From the cell containing the given text, extract its center point as [X, Y] coordinate. 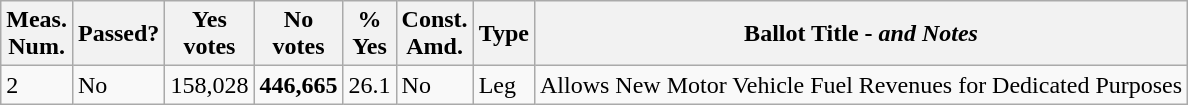
2 [37, 85]
26.1 [370, 85]
Novotes [298, 34]
158,028 [210, 85]
Leg [504, 85]
446,665 [298, 85]
Passed? [118, 34]
Allows New Motor Vehicle Fuel Revenues for Dedicated Purposes [860, 85]
%Yes [370, 34]
Type [504, 34]
Yesvotes [210, 34]
Meas.Num. [37, 34]
Const.Amd. [434, 34]
Ballot Title - and Notes [860, 34]
